Extract the [x, y] coordinate from the center of the cell holding the provided text.  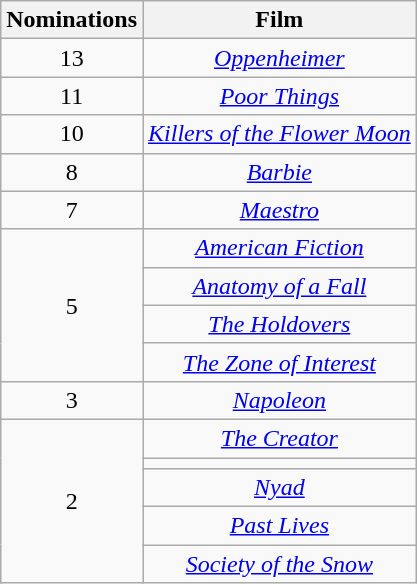
The Holdovers [279, 324]
3 [72, 400]
Barbie [279, 172]
Killers of the Flower Moon [279, 134]
13 [72, 58]
Society of the Snow [279, 564]
Poor Things [279, 96]
The Zone of Interest [279, 362]
Nyad [279, 488]
5 [72, 305]
The Creator [279, 438]
Maestro [279, 210]
Film [279, 20]
10 [72, 134]
Anatomy of a Fall [279, 286]
American Fiction [279, 248]
11 [72, 96]
7 [72, 210]
Past Lives [279, 526]
Napoleon [279, 400]
8 [72, 172]
Nominations [72, 20]
2 [72, 500]
Oppenheimer [279, 58]
